Scan for the cell matching the given text and deliver its [X, Y] coordinate at center. 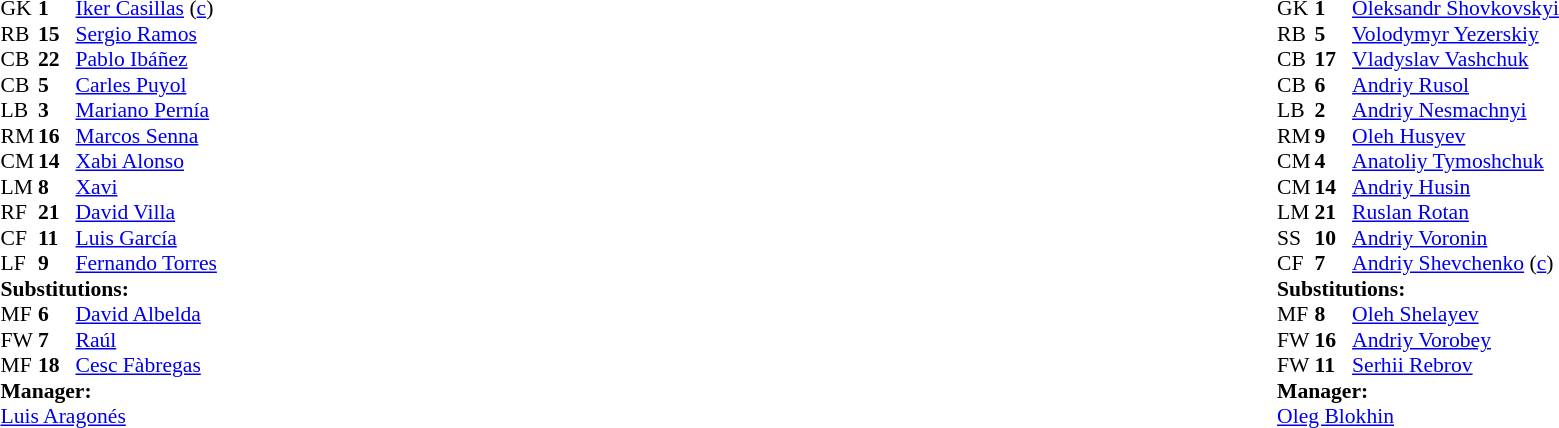
18 [57, 365]
Andriy Voronin [1456, 238]
Sergio Ramos [146, 34]
Volodymyr Yezerskiy [1456, 34]
Mariano Pernía [146, 111]
Andriy Nesmachnyi [1456, 111]
4 [1334, 161]
Xavi [146, 187]
Vladyslav Vashchuk [1456, 59]
Anatoliy Tymoshchuk [1456, 161]
Andriy Vorobey [1456, 340]
SS [1296, 238]
RF [19, 213]
10 [1334, 238]
3 [57, 111]
Raúl [146, 340]
15 [57, 34]
Oleh Husyev [1456, 136]
Fernando Torres [146, 263]
Andriy Rusol [1456, 85]
Carles Puyol [146, 85]
LF [19, 263]
Luis García [146, 238]
Andriy Shevchenko (c) [1456, 263]
Andriy Husin [1456, 187]
17 [1334, 59]
Pablo Ibáñez [146, 59]
Serhii Rebrov [1456, 365]
Xabi Alonso [146, 161]
2 [1334, 111]
Cesc Fàbregas [146, 365]
Oleh Shelayev [1456, 315]
David Villa [146, 213]
David Albelda [146, 315]
Marcos Senna [146, 136]
22 [57, 59]
Ruslan Rotan [1456, 213]
